Determine the (x, y) coordinate at the center of the cell enclosing the given text.  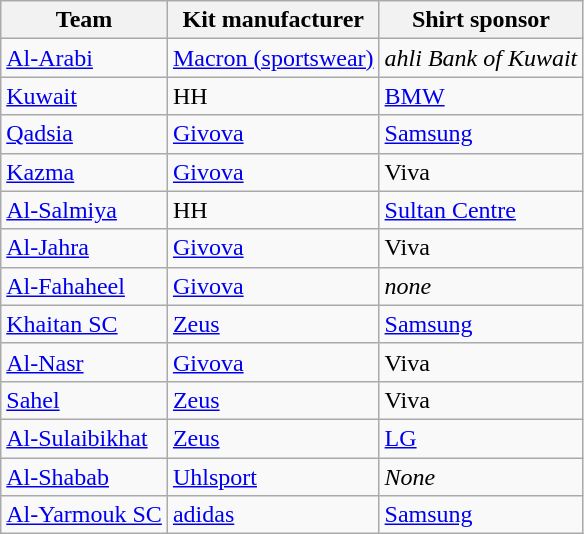
Al-Yarmouk SC (84, 515)
Qadsia (84, 134)
Al-Sulaibikhat (84, 438)
Team (84, 20)
Uhlsport (273, 477)
LG (481, 438)
Khaitan SC (84, 324)
Al-Nasr (84, 362)
Al-Jahra (84, 248)
adidas (273, 515)
None (481, 477)
Kit manufacturer (273, 20)
Al-Arabi (84, 58)
Sultan Centre (481, 210)
none (481, 286)
Kuwait (84, 96)
ahli Bank of Kuwait (481, 58)
Kazma (84, 172)
Shirt sponsor (481, 20)
Macron (sportswear) (273, 58)
Sahel (84, 400)
Al-Salmiya (84, 210)
Al-Shabab (84, 477)
BMW (481, 96)
Al-Fahaheel (84, 286)
